Capture the cell that displays the provided text and extract its [X, Y] central coordinate. 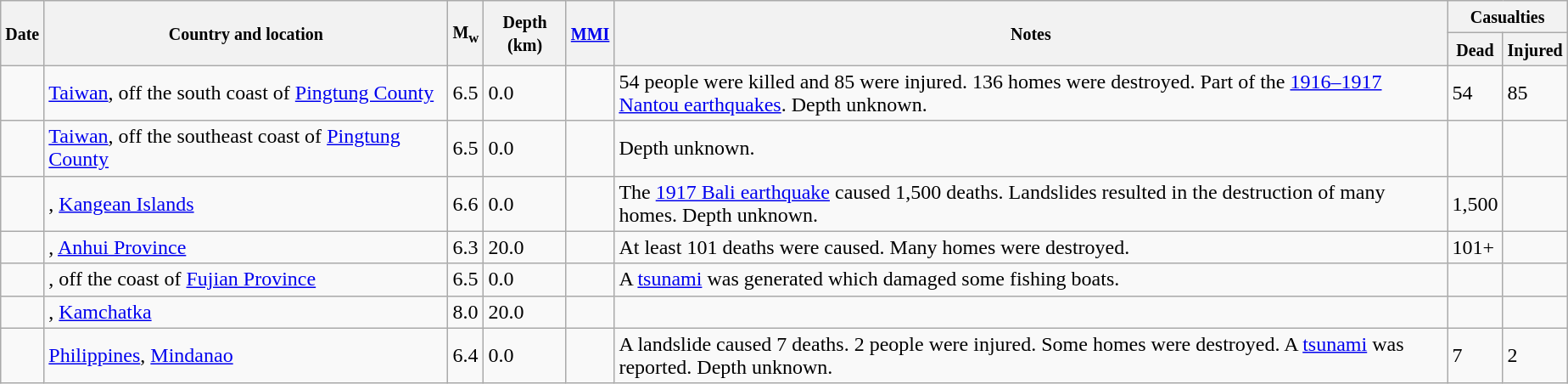
Depth unknown. [1031, 148]
85 [1535, 93]
6.4 [466, 355]
101+ [1475, 247]
, off the coast of Fujian Province [246, 280]
Casualties [1507, 17]
A tsunami was generated which damaged some fishing boats. [1031, 280]
Philippines, Mindanao [246, 355]
6.6 [466, 204]
, Kamchatka [246, 312]
Depth (km) [524, 33]
Notes [1031, 33]
7 [1475, 355]
1,500 [1475, 204]
, Anhui Province [246, 247]
Dead [1475, 49]
54 [1475, 93]
A landslide caused 7 deaths. 2 people were injured. Some homes were destroyed. A tsunami was reported. Depth unknown. [1031, 355]
Injured [1535, 49]
Country and location [246, 33]
Mw [466, 33]
2 [1535, 355]
Date [22, 33]
6.3 [466, 247]
54 people were killed and 85 were injured. 136 homes were destroyed. Part of the 1916–1917 Nantou earthquakes. Depth unknown. [1031, 93]
Taiwan, off the southeast coast of Pingtung County [246, 148]
Taiwan, off the south coast of Pingtung County [246, 93]
, Kangean Islands [246, 204]
8.0 [466, 312]
MMI [591, 33]
At least 101 deaths were caused. Many homes were destroyed. [1031, 247]
The 1917 Bali earthquake caused 1,500 deaths. Landslides resulted in the destruction of many homes. Depth unknown. [1031, 204]
